Search for the cell housing the specified text and yield its [X, Y] center coordinate. 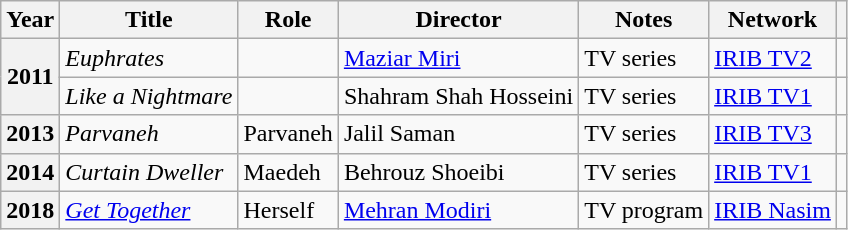
Maziar Miri [458, 58]
2011 [30, 77]
IRIB TV2 [773, 58]
Herself [288, 210]
Network [773, 20]
IRIB Nasim [773, 210]
Get Together [149, 210]
Behrouz Shoeibi [458, 172]
Mehran Modiri [458, 210]
Role [288, 20]
2018 [30, 210]
2013 [30, 134]
Euphrates [149, 58]
Title [149, 20]
TV program [644, 210]
Year [30, 20]
Director [458, 20]
Curtain Dweller [149, 172]
IRIB TV3 [773, 134]
Maedeh [288, 172]
2014 [30, 172]
Like a Nightmare [149, 96]
Notes [644, 20]
Shahram Shah Hosseini [458, 96]
Jalil Saman [458, 134]
